Scan for the cell matching the given text and deliver its [X, Y] coordinate at center. 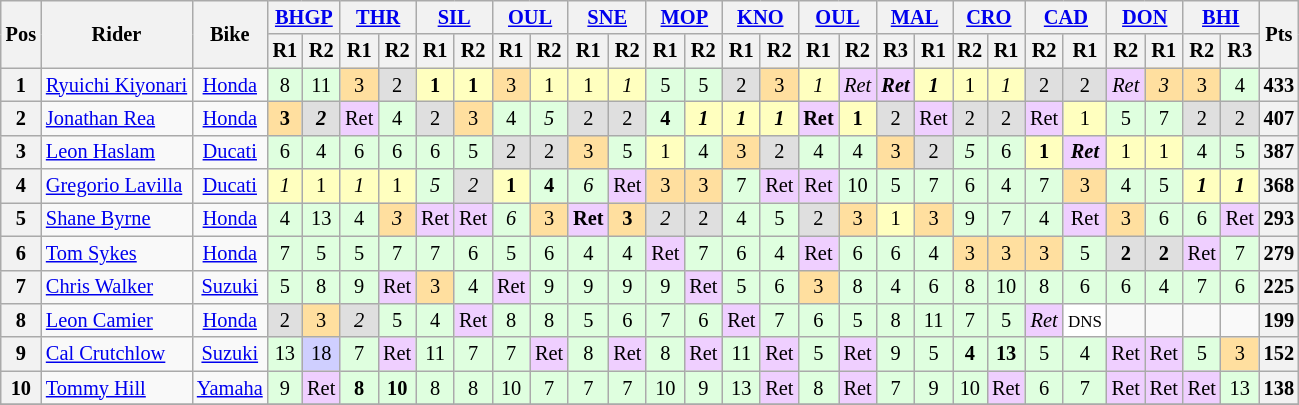
SNE [607, 17]
138 [1279, 388]
Yamaha [230, 388]
MAL [915, 17]
Cal Crutchlow [116, 354]
SIL [454, 17]
Shane Byrne [116, 219]
Tom Sykes [116, 253]
Gregorio Lavilla [116, 186]
225 [1279, 287]
Jonathan Rea [116, 118]
BHI [1221, 17]
Ryuichi Kiyonari [116, 85]
387 [1279, 152]
Chris Walker [116, 287]
279 [1279, 253]
Pos [21, 34]
Leon Camier [116, 320]
BHGP [304, 17]
DON [1145, 17]
18 [321, 354]
CRO [990, 17]
MOP [684, 17]
293 [1279, 219]
Rider [116, 34]
152 [1279, 354]
368 [1279, 186]
KNO [760, 17]
DNS [1085, 320]
CAD [1066, 17]
199 [1279, 320]
THR [378, 17]
Pts [1279, 34]
Bike [230, 34]
Tommy Hill [116, 388]
Leon Haslam [116, 152]
407 [1279, 118]
433 [1279, 85]
